Extract the [x, y] coordinate from the center of the cell holding the provided text.  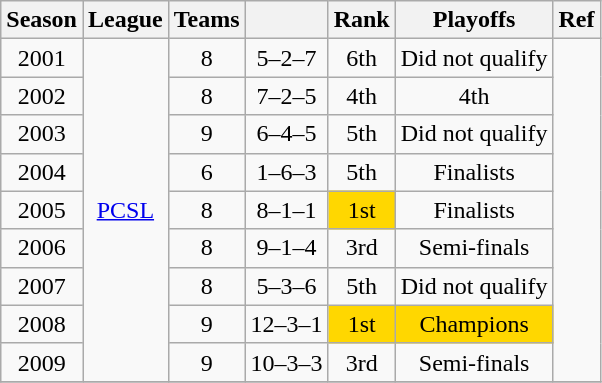
9–1–4 [286, 248]
8–1–1 [286, 210]
2003 [42, 134]
Ref [576, 20]
12–3–1 [286, 324]
6th [362, 58]
7–2–5 [286, 96]
1–6–3 [286, 172]
Playoffs [474, 20]
2002 [42, 96]
5–2–7 [286, 58]
League [125, 20]
2004 [42, 172]
10–3–3 [286, 362]
Rank [362, 20]
6–4–5 [286, 134]
Champions [474, 324]
Season [42, 20]
Teams [206, 20]
2009 [42, 362]
2006 [42, 248]
2001 [42, 58]
2007 [42, 286]
2005 [42, 210]
6 [206, 172]
PCSL [125, 210]
2008 [42, 324]
5–3–6 [286, 286]
